Scan for the cell matching the given text and deliver its (x, y) coordinate at center. 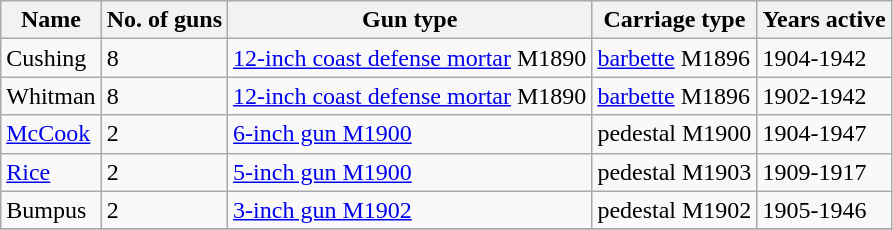
Years active (824, 20)
1904-1942 (824, 58)
No. of guns (164, 20)
Carriage type (674, 20)
pedestal M1900 (674, 134)
1902-1942 (824, 96)
Rice (51, 172)
pedestal M1903 (674, 172)
1904-1947 (824, 134)
1905-1946 (824, 210)
Whitman (51, 96)
pedestal M1902 (674, 210)
6-inch gun M1900 (410, 134)
McCook (51, 134)
Bumpus (51, 210)
3-inch gun M1902 (410, 210)
Cushing (51, 58)
1909-1917 (824, 172)
Name (51, 20)
Gun type (410, 20)
5-inch gun M1900 (410, 172)
